Search for the cell housing the specified text and yield its [X, Y] center coordinate. 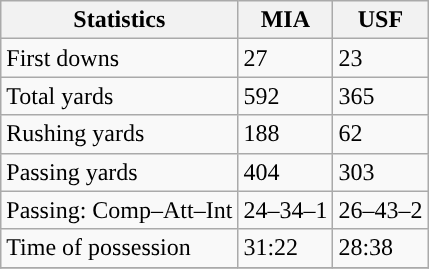
592 [286, 96]
28:38 [380, 248]
MIA [286, 20]
Total yards [120, 96]
188 [286, 134]
27 [286, 58]
24–34–1 [286, 210]
Passing yards [120, 172]
26–43–2 [380, 210]
Passing: Comp–Att–Int [120, 210]
Statistics [120, 20]
First downs [120, 58]
USF [380, 20]
404 [286, 172]
303 [380, 172]
365 [380, 96]
62 [380, 134]
Time of possession [120, 248]
31:22 [286, 248]
23 [380, 58]
Rushing yards [120, 134]
